Extract the [x, y] coordinate from the center of the cell holding the provided text.  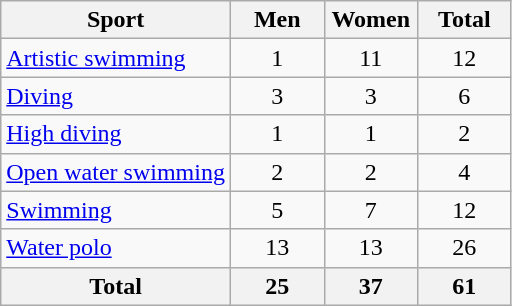
Women [371, 20]
Swimming [116, 210]
Sport [116, 20]
Diving [116, 96]
5 [277, 210]
11 [371, 58]
4 [465, 172]
6 [465, 96]
Artistic swimming [116, 58]
37 [371, 286]
26 [465, 248]
Men [277, 20]
61 [465, 286]
Open water swimming [116, 172]
7 [371, 210]
25 [277, 286]
Water polo [116, 248]
High diving [116, 134]
